Detect which cell encompasses the target text, then output its [x, y] center coordinate. 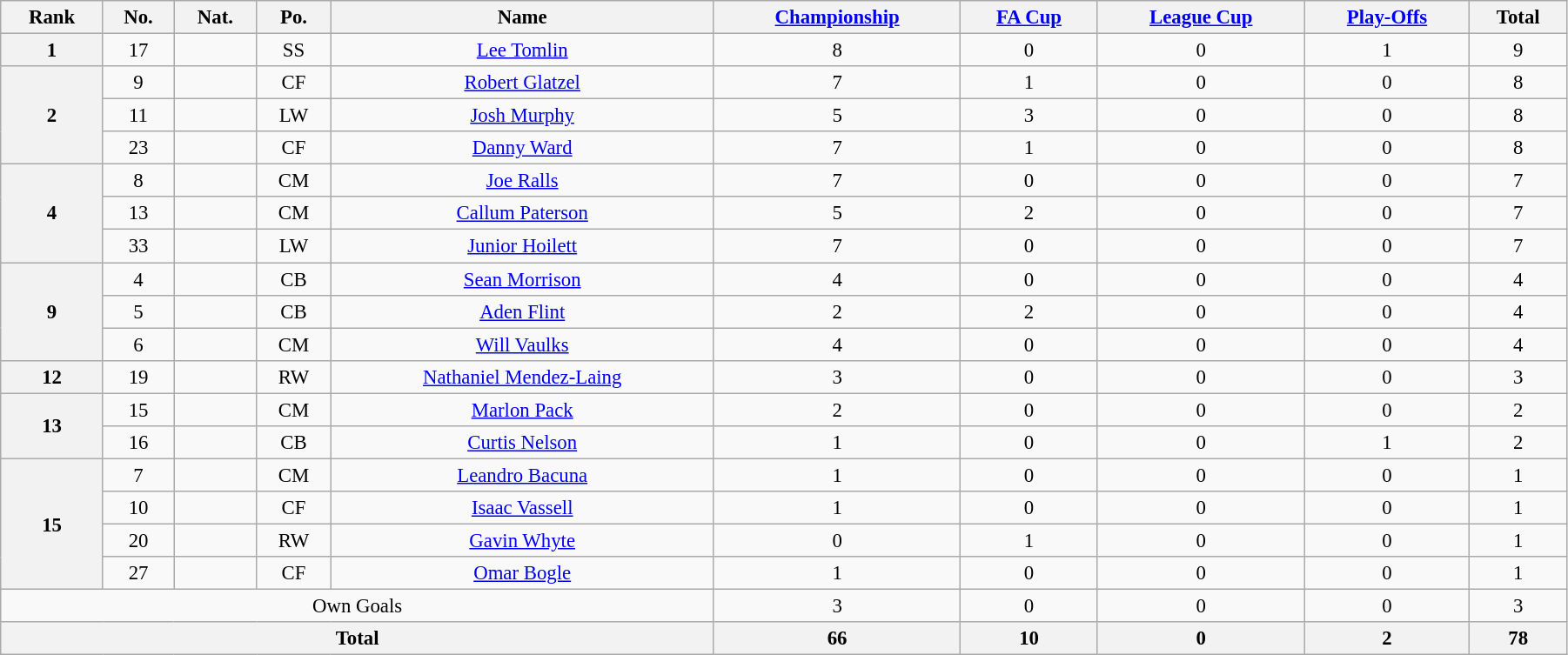
Omar Bogle [522, 573]
66 [837, 638]
17 [137, 50]
Nathaniel Mendez-Laing [522, 377]
Marlon Pack [522, 410]
SS [294, 50]
33 [137, 246]
FA Cup [1029, 17]
League Cup [1201, 17]
Callum Paterson [522, 213]
Own Goals [358, 606]
6 [137, 344]
Curtis Nelson [522, 443]
Junior Hoilett [522, 246]
Lee Tomlin [522, 50]
11 [137, 116]
Nat. [216, 17]
Name [522, 17]
Gavin Whyte [522, 540]
16 [137, 443]
12 [52, 377]
Sean Morrison [522, 279]
Championship [837, 17]
Josh Murphy [522, 116]
Play-Offs [1387, 17]
Isaac Vassell [522, 508]
Rank [52, 17]
Aden Flint [522, 311]
Robert Glatzel [522, 83]
Joe Ralls [522, 181]
20 [137, 540]
19 [137, 377]
27 [137, 573]
Will Vaulks [522, 344]
No. [137, 17]
Po. [294, 17]
23 [137, 148]
78 [1518, 638]
Danny Ward [522, 148]
Leandro Bacuna [522, 475]
